Output the [X, Y] coordinate of the center of the cell containing the given text.  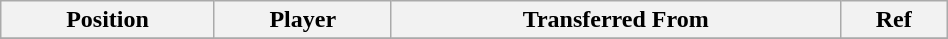
Player [302, 20]
Ref [894, 20]
Position [108, 20]
Transferred From [616, 20]
